Identify which cell holds the provided text, then report its [X, Y] central coordinate. 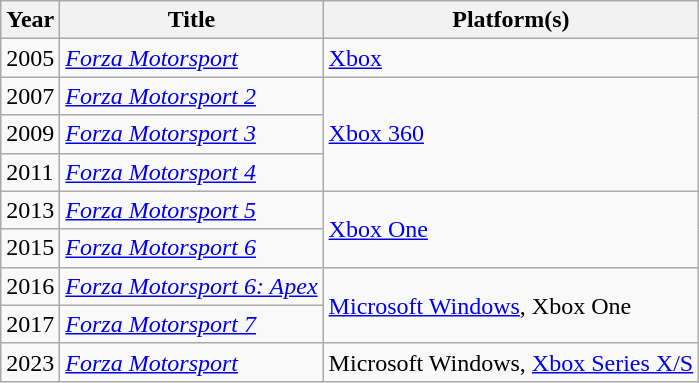
2009 [30, 134]
Xbox [511, 58]
Xbox One [511, 229]
Forza Motorsport 6 [192, 248]
2023 [30, 362]
2011 [30, 172]
Forza Motorsport 5 [192, 210]
2005 [30, 58]
Xbox 360 [511, 134]
2016 [30, 286]
Title [192, 20]
Microsoft Windows, Xbox One [511, 305]
Forza Motorsport 3 [192, 134]
2013 [30, 210]
2017 [30, 324]
Forza Motorsport 6: Apex [192, 286]
Forza Motorsport 7 [192, 324]
Microsoft Windows, Xbox Series X/S [511, 362]
2007 [30, 96]
Forza Motorsport 2 [192, 96]
Year [30, 20]
Platform(s) [511, 20]
2015 [30, 248]
Forza Motorsport 4 [192, 172]
